Identify which cell holds the provided text, then report its [x, y] central coordinate. 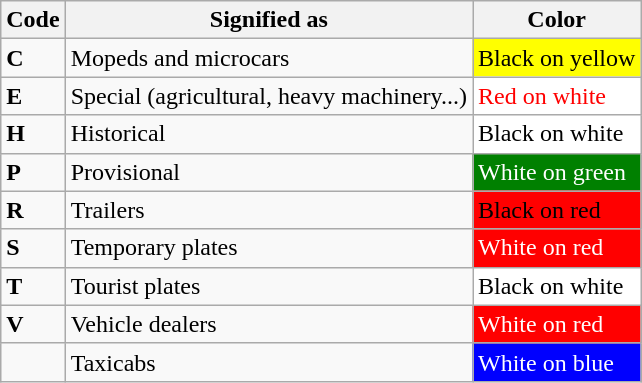
Signified as [268, 20]
Provisional [268, 172]
Temporary plates [268, 248]
Taxicabs [268, 362]
C [33, 58]
Black on red [556, 210]
Mopeds and microcars [268, 58]
Code [33, 20]
White on blue [556, 362]
Trailers [268, 210]
Tourist plates [268, 286]
Special (agricultural, heavy machinery...) [268, 96]
Red on white [556, 96]
H [33, 134]
Historical [268, 134]
Black on yellow [556, 58]
Color [556, 20]
P [33, 172]
R [33, 210]
White on green [556, 172]
Vehicle dealers [268, 324]
E [33, 96]
V [33, 324]
T [33, 286]
S [33, 248]
